Scan for the cell matching the given text and deliver its [X, Y] coordinate at center. 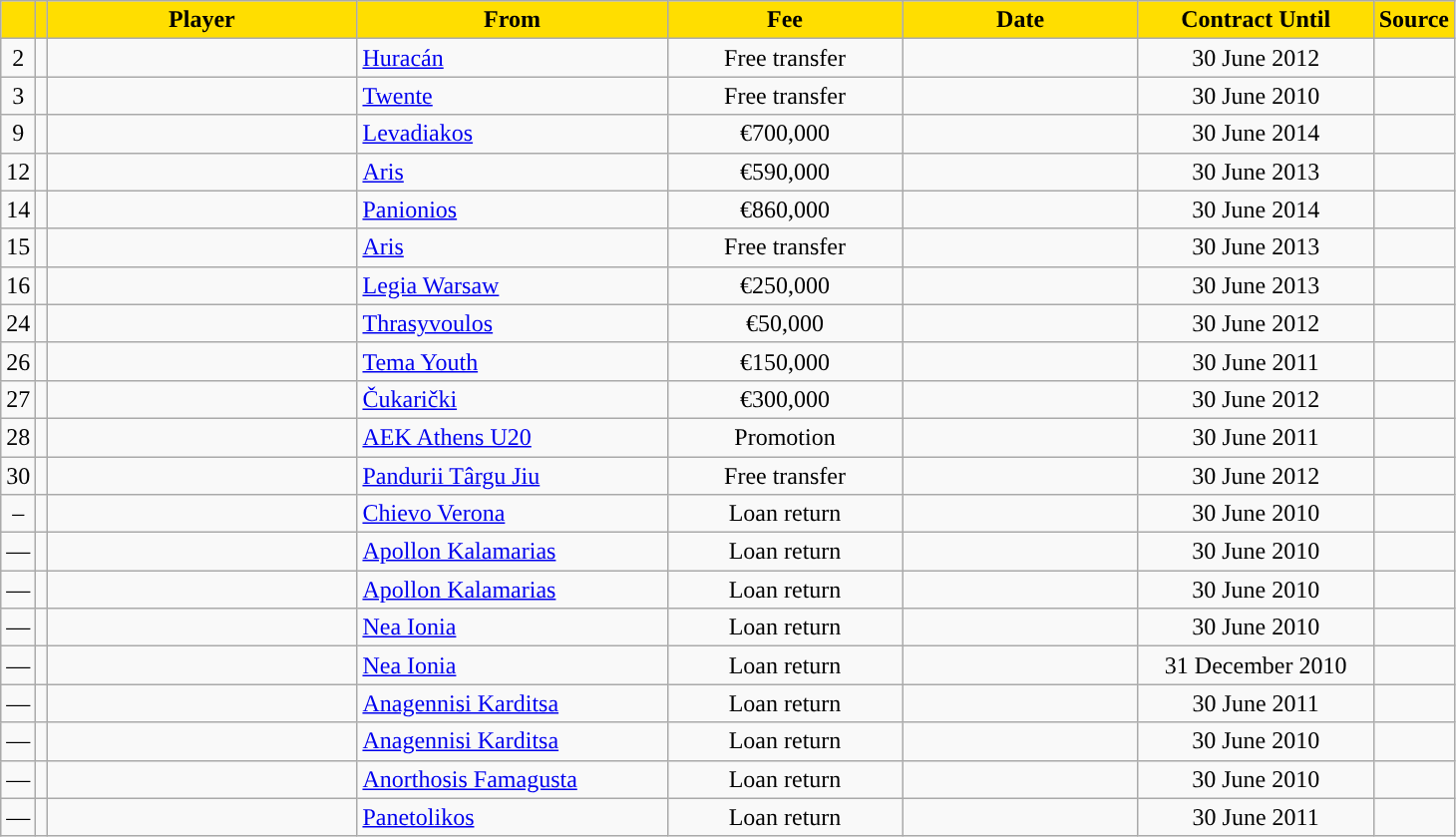
Čukarički [513, 399]
Panetolikos [513, 817]
Twente [513, 96]
14 [18, 209]
24 [18, 323]
AEK Athens U20 [513, 437]
16 [18, 285]
€250,000 [785, 285]
2 [18, 58]
3 [18, 96]
Player [201, 20]
9 [18, 134]
€860,000 [785, 209]
26 [18, 361]
Fee [785, 20]
Contract Until [1256, 20]
28 [18, 437]
From [513, 20]
12 [18, 172]
– [18, 514]
Anorthosis Famagusta [513, 779]
Huracán [513, 58]
27 [18, 399]
€700,000 [785, 134]
Legia Warsaw [513, 285]
Chievo Verona [513, 514]
15 [18, 247]
Levadiakos [513, 134]
€150,000 [785, 361]
Pandurii Târgu Jiu [513, 476]
Panionios [513, 209]
Promotion [785, 437]
31 December 2010 [1256, 665]
€50,000 [785, 323]
Date [1020, 20]
Source [1414, 20]
€590,000 [785, 172]
Thrasyvoulos [513, 323]
30 [18, 476]
€300,000 [785, 399]
Tema Youth [513, 361]
